Determine the (X, Y) coordinate at the center of the cell enclosing the given text.  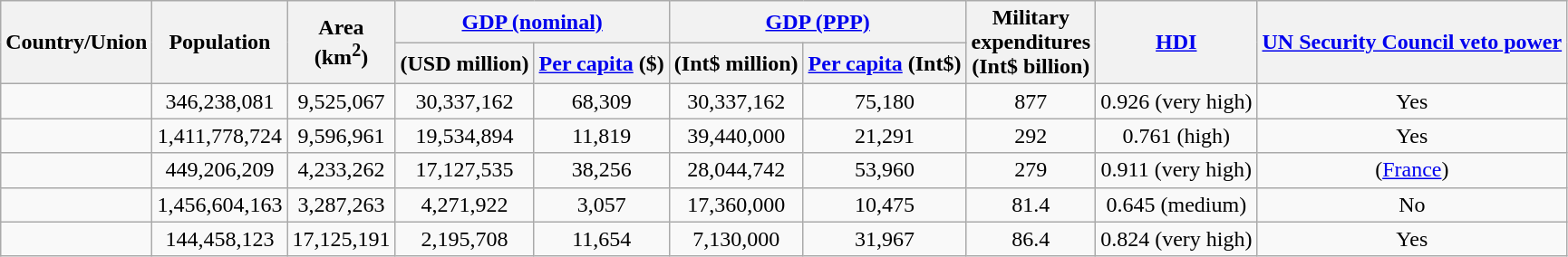
9,596,961 (341, 136)
75,180 (885, 101)
10,475 (885, 205)
17,127,535 (464, 170)
UN Security Council veto power (1412, 43)
1,411,778,724 (219, 136)
0.645 (medium) (1176, 205)
28,044,742 (736, 170)
279 (1031, 170)
0.911 (very high) (1176, 170)
Area(km2) (341, 43)
53,960 (885, 170)
86.4 (1031, 239)
Country/Union (76, 43)
4,233,262 (341, 170)
2,195,708 (464, 239)
39,440,000 (736, 136)
3,057 (602, 205)
17,125,191 (341, 239)
1,456,604,163 (219, 205)
68,309 (602, 101)
Per capita (Int$) (885, 63)
19,534,894 (464, 136)
4,271,922 (464, 205)
38,256 (602, 170)
0.761 (high) (1176, 136)
GDP (PPP) (818, 22)
81.4 (1031, 205)
(Int$ million) (736, 63)
449,206,209 (219, 170)
31,967 (885, 239)
17,360,000 (736, 205)
(France) (1412, 170)
Militaryexpenditures(Int$ billion) (1031, 43)
11,654 (602, 239)
144,458,123 (219, 239)
(USD million) (464, 63)
Population (219, 43)
877 (1031, 101)
346,238,081 (219, 101)
3,287,263 (341, 205)
0.824 (very high) (1176, 239)
9,525,067 (341, 101)
No (1412, 205)
GDP (nominal) (532, 22)
21,291 (885, 136)
HDI (1176, 43)
7,130,000 (736, 239)
0.926 (very high) (1176, 101)
292 (1031, 136)
11,819 (602, 136)
Per capita ($) (602, 63)
